Output the [X, Y] coordinate of the center of the cell containing the given text.  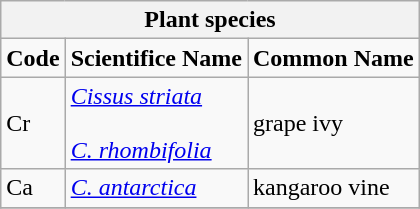
Ca [33, 188]
kangaroo vine [334, 188]
C. antarctica [156, 188]
Plant species [210, 20]
Common Name [334, 58]
Scientifice Name [156, 58]
Code [33, 58]
Cr [33, 123]
grape ivy [334, 123]
Cissus striataC. rhombifolia [156, 123]
